Find where the given text appears and provide that cell's center as (x, y) coordinate. 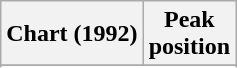
Chart (1992) (72, 34)
Peakposition (189, 34)
